From the cell containing the given text, extract its center point as [x, y] coordinate. 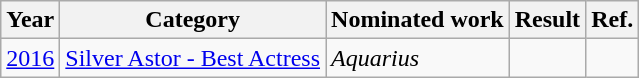
Year [30, 20]
Nominated work [418, 20]
Silver Astor - Best Actress [193, 58]
2016 [30, 58]
Ref. [612, 20]
Category [193, 20]
Aquarius [418, 58]
Result [547, 20]
